Identify which cell holds the provided text, then report its [x, y] central coordinate. 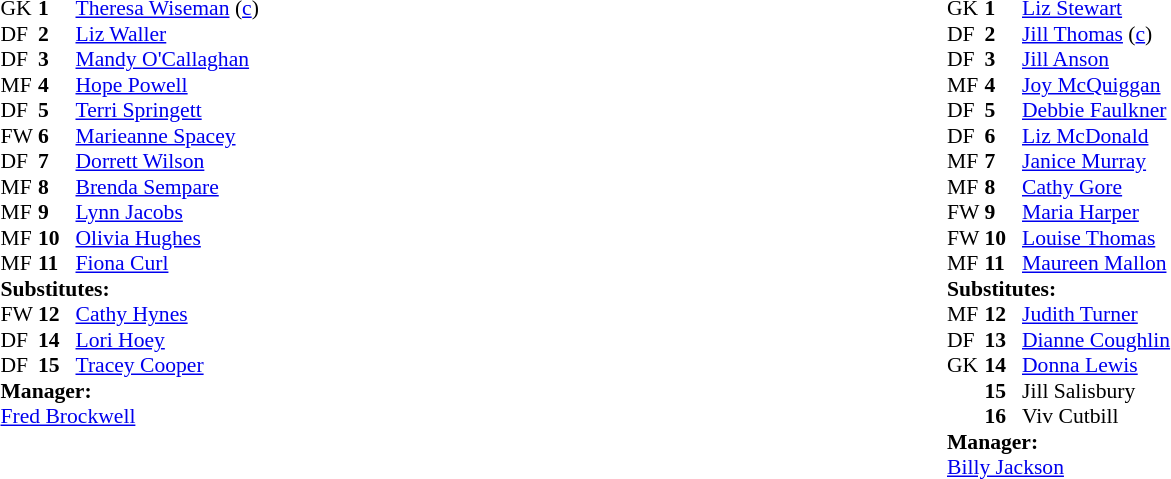
16 [1003, 417]
13 [1003, 340]
Joy McQuiggan [1096, 85]
Fred Brockwell [129, 417]
Jill Thomas (c) [1096, 34]
Maria Harper [1096, 213]
Cathy Hynes [168, 315]
Judith Turner [1096, 315]
Fiona Curl [168, 263]
Marieanne Spacey [168, 136]
GK [966, 365]
Tracey Cooper [168, 365]
Hope Powell [168, 85]
Jill Anson [1096, 59]
Olivia Hughes [168, 238]
Lori Hoey [168, 340]
Lynn Jacobs [168, 213]
Dorrett Wilson [168, 161]
Cathy Gore [1096, 187]
Debbie Faulkner [1096, 111]
Liz Waller [168, 34]
Janice Murray [1096, 161]
Louise Thomas [1096, 238]
Dianne Coughlin [1096, 340]
Jill Salisbury [1096, 391]
Donna Lewis [1096, 365]
Viv Cutbill [1096, 417]
Brenda Sempare [168, 187]
Maureen Mallon [1096, 263]
Liz McDonald [1096, 136]
Mandy O'Callaghan [168, 59]
Terri Springett [168, 111]
